For the text-containing cell, return its midpoint in (x, y) coordinate format. 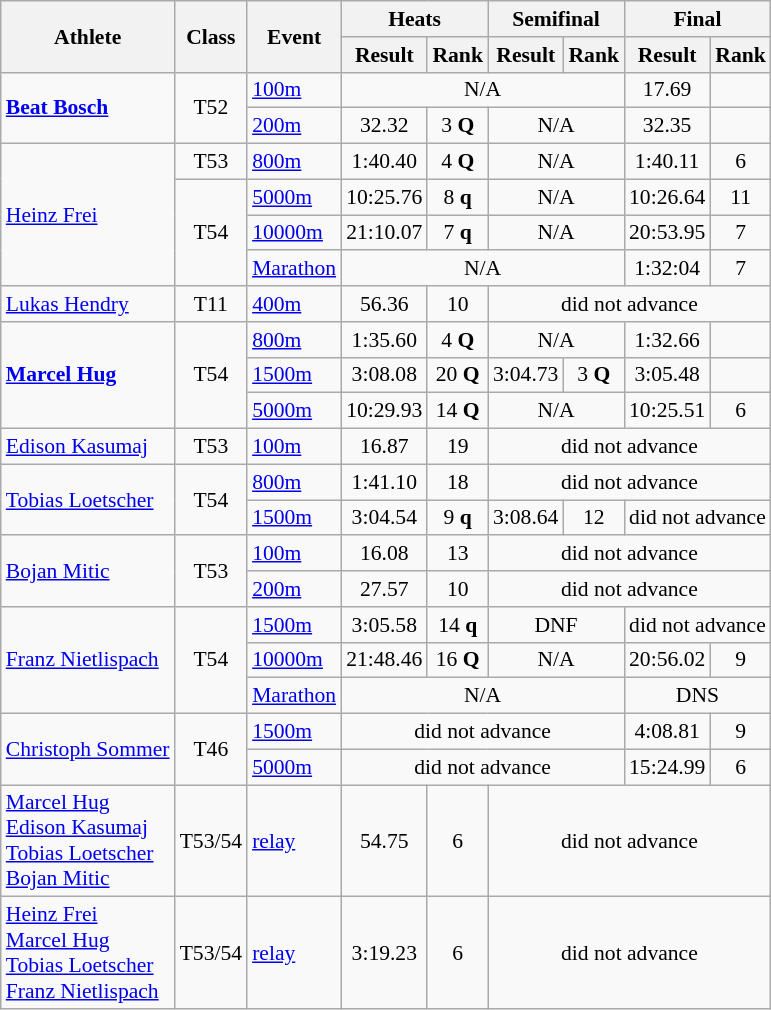
Heats (414, 19)
16.08 (384, 554)
1:40.11 (667, 162)
20 Q (458, 375)
1:40.40 (384, 162)
14 Q (458, 411)
Marcel Hug Edison Kasumaj Tobias Loetscher Bojan Mitic (88, 841)
20:53.95 (667, 233)
Edison Kasumaj (88, 447)
Bojan Mitic (88, 572)
Marcel Hug (88, 376)
T46 (211, 750)
4:08.81 (667, 732)
DNS (698, 696)
T11 (211, 304)
3:05.58 (384, 625)
14 q (458, 625)
54.75 (384, 841)
32.35 (667, 126)
17.69 (667, 90)
10:25.51 (667, 411)
18 (458, 482)
27.57 (384, 589)
Christoph Sommer (88, 750)
Tobias Loetscher (88, 500)
Semifinal (556, 19)
13 (458, 554)
15:24.99 (667, 767)
16 Q (458, 660)
21:10.07 (384, 233)
3:04.73 (526, 375)
7 q (458, 233)
400m (294, 304)
10:26.64 (667, 197)
21:48.46 (384, 660)
11 (740, 197)
Class (211, 36)
DNF (556, 625)
3:05.48 (667, 375)
Heinz Frei (88, 215)
1:41.10 (384, 482)
Beat Bosch (88, 108)
8 q (458, 197)
10:25.76 (384, 197)
Athlete (88, 36)
Event (294, 36)
56.36 (384, 304)
32.32 (384, 126)
12 (594, 518)
1:32.66 (667, 340)
3:04.54 (384, 518)
3:19.23 (384, 953)
19 (458, 447)
Franz Nietlispach (88, 660)
16.87 (384, 447)
T52 (211, 108)
20:56.02 (667, 660)
Lukas Hendry (88, 304)
9 q (458, 518)
1:32:04 (667, 269)
10:29.93 (384, 411)
Heinz Frei Marcel Hug Tobias Loetscher Franz Nietlispach (88, 953)
1:35.60 (384, 340)
Final (698, 19)
3:08.08 (384, 375)
3:08.64 (526, 518)
